Search for the cell housing the specified text and yield its [X, Y] center coordinate. 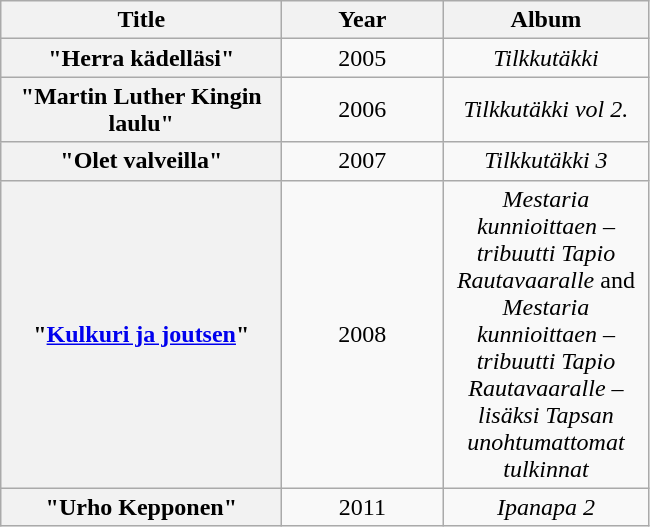
2006 [362, 110]
Ipanapa 2 [546, 507]
2008 [362, 334]
"Olet valveilla" [142, 161]
Title [142, 20]
Album [546, 20]
Tilkkutäkki vol 2. [546, 110]
2007 [362, 161]
Tilkkutäkki [546, 58]
Year [362, 20]
2005 [362, 58]
"Herra kädelläsi" [142, 58]
2011 [362, 507]
"Urho Kepponen" [142, 507]
Tilkkutäkki 3 [546, 161]
"Kulkuri ja joutsen" [142, 334]
"Martin Luther Kingin laulu" [142, 110]
